Identify which cell holds the provided text, then report its (x, y) central coordinate. 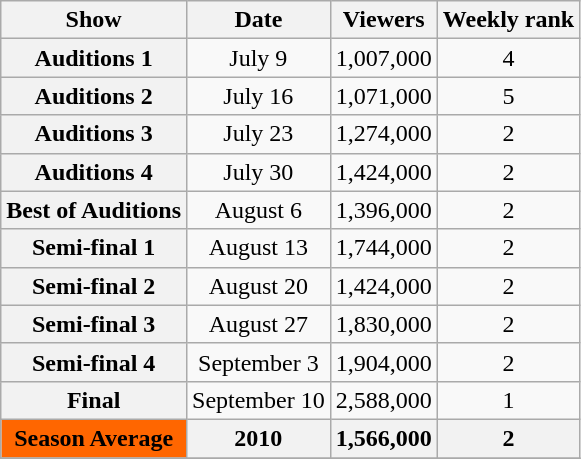
2,588,000 (384, 400)
Show (94, 20)
August 13 (259, 248)
4 (508, 58)
July 30 (259, 172)
Season Average (94, 438)
1,396,000 (384, 210)
August 6 (259, 210)
July 9 (259, 58)
5 (508, 96)
August 20 (259, 286)
Auditions 1 (94, 58)
Auditions 2 (94, 96)
Auditions 3 (94, 134)
September 3 (259, 362)
Weekly rank (508, 20)
July 16 (259, 96)
September 10 (259, 400)
Semi-final 2 (94, 286)
Semi-final 3 (94, 324)
July 23 (259, 134)
1,071,000 (384, 96)
1,274,000 (384, 134)
Semi-final 4 (94, 362)
Viewers (384, 20)
August 27 (259, 324)
Auditions 4 (94, 172)
1,830,000 (384, 324)
Date (259, 20)
1,566,000 (384, 438)
1 (508, 400)
1,744,000 (384, 248)
2010 (259, 438)
Best of Auditions (94, 210)
Semi-final 1 (94, 248)
Final (94, 400)
1,007,000 (384, 58)
1,904,000 (384, 362)
